Pinpoint the cell where the given text exists, returning its (x, y) midpoint coordinate. 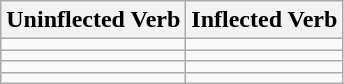
Inflected Verb (264, 20)
Uninflected Verb (94, 20)
